Provide the (x, y) coordinate of the cell's center where the given text is located.  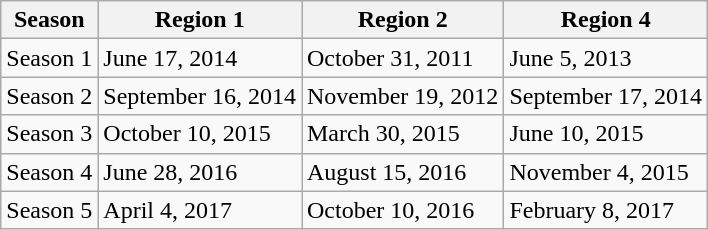
June 28, 2016 (200, 172)
Region 2 (403, 20)
Region 1 (200, 20)
March 30, 2015 (403, 134)
June 10, 2015 (606, 134)
February 8, 2017 (606, 210)
November 19, 2012 (403, 96)
Season 4 (50, 172)
Region 4 (606, 20)
October 31, 2011 (403, 58)
April 4, 2017 (200, 210)
Season 3 (50, 134)
August 15, 2016 (403, 172)
October 10, 2015 (200, 134)
Season 5 (50, 210)
September 17, 2014 (606, 96)
October 10, 2016 (403, 210)
June 17, 2014 (200, 58)
June 5, 2013 (606, 58)
Season 1 (50, 58)
November 4, 2015 (606, 172)
Season 2 (50, 96)
September 16, 2014 (200, 96)
Season (50, 20)
